Capture the cell that displays the provided text and extract its [x, y] central coordinate. 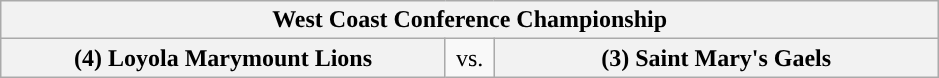
vs. [470, 58]
West Coast Conference Championship [470, 20]
(4) Loyola Marymount Lions [224, 58]
(3) Saint Mary's Gaels [716, 58]
